Detect which cell encompasses the target text, then output its (X, Y) center coordinate. 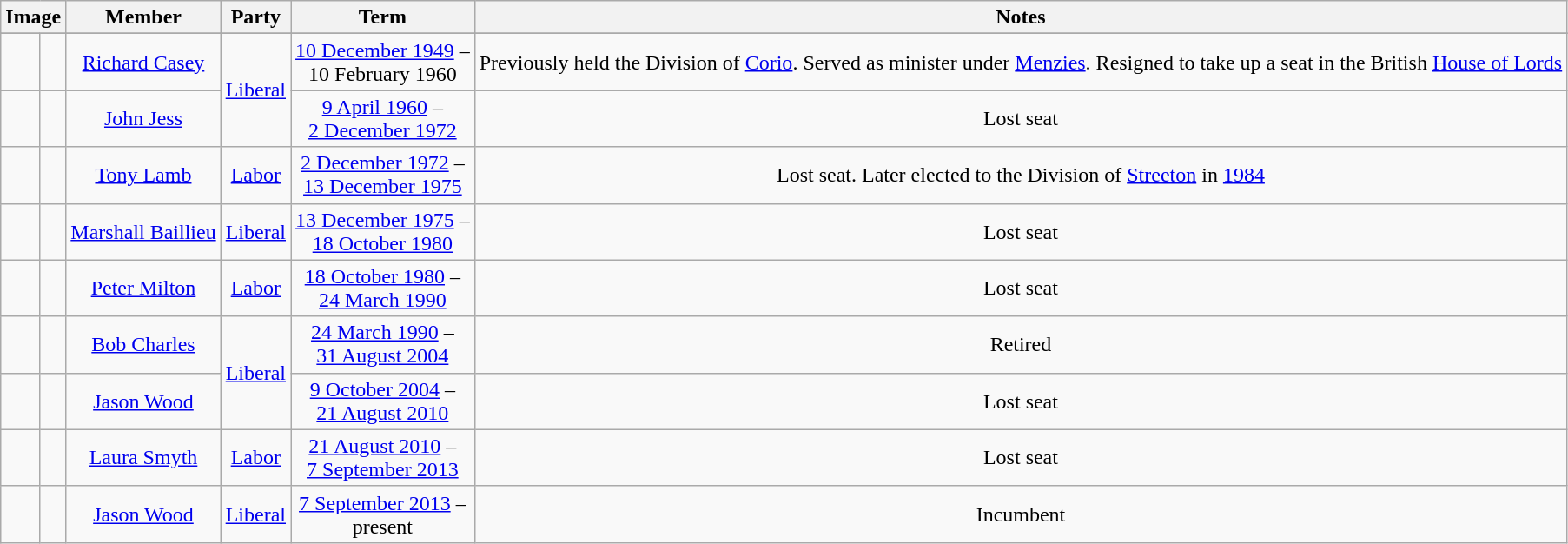
10 December 1949 –10 February 1960 (383, 63)
Notes (1021, 17)
Incumbent (1021, 514)
Member (143, 17)
Peter Milton (143, 289)
Retired (1021, 344)
Marshall Baillieu (143, 231)
Term (383, 17)
7 September 2013 –present (383, 514)
Lost seat. Later elected to the Division of Streeton in 1984 (1021, 176)
Richard Casey (143, 63)
Tony Lamb (143, 176)
9 October 2004 –21 August 2010 (383, 401)
9 April 1960 –2 December 1972 (383, 118)
Previously held the Division of Corio. Served as minister under Menzies. Resigned to take up a seat in the British House of Lords (1021, 63)
Bob Charles (143, 344)
2 December 1972 –13 December 1975 (383, 176)
John Jess (143, 118)
Party (255, 17)
21 August 2010 –7 September 2013 (383, 457)
18 October 1980 –24 March 1990 (383, 289)
13 December 1975 –18 October 1980 (383, 231)
Image (33, 17)
Laura Smyth (143, 457)
24 March 1990 –31 August 2004 (383, 344)
